Identify which cell holds the provided text, then report its (x, y) central coordinate. 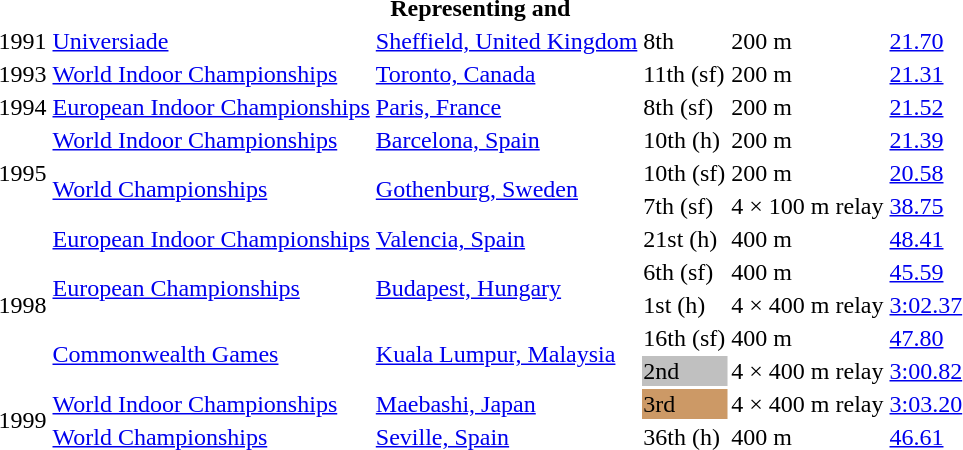
3rd (684, 404)
7th (sf) (684, 206)
Universiade (211, 41)
1st (h) (684, 305)
World Championships (211, 190)
Valencia, Spain (506, 239)
Budapest, Hungary (506, 288)
Commonwealth Games (211, 354)
Sheffield, United Kingdom (506, 41)
10th (h) (684, 140)
2nd (684, 371)
European Championships (211, 288)
21st (h) (684, 239)
8th (sf) (684, 107)
4 × 100 m relay (808, 206)
11th (sf) (684, 74)
10th (sf) (684, 173)
Toronto, Canada (506, 74)
6th (sf) (684, 272)
Gothenburg, Sweden (506, 190)
Kuala Lumpur, Malaysia (506, 354)
Paris, France (506, 107)
Maebashi, Japan (506, 404)
8th (684, 41)
Barcelona, Spain (506, 140)
16th (sf) (684, 338)
